Locate the cell with the specified text and output its [X, Y] center coordinate. 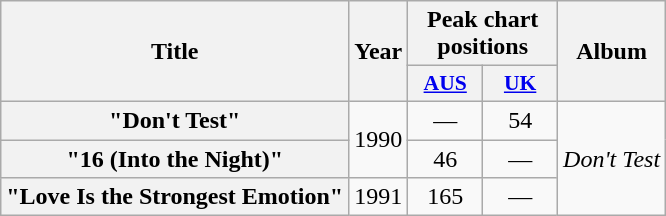
1991 [378, 197]
"Don't Test" [175, 120]
Peak chart positions [483, 34]
Don't Test [612, 158]
46 [446, 159]
AUS [446, 84]
Album [612, 52]
UK [520, 84]
Year [378, 52]
Title [175, 52]
"Love Is the Strongest Emotion" [175, 197]
165 [446, 197]
"16 (Into the Night)" [175, 159]
54 [520, 120]
1990 [378, 139]
